Find where the given text appears and provide that cell's center as (X, Y) coordinate. 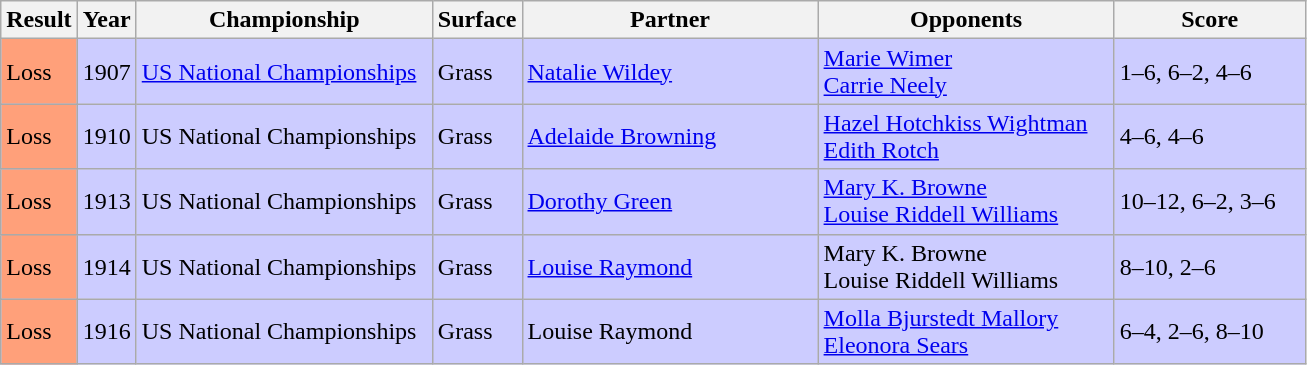
Result (39, 20)
4–6, 4–6 (1210, 136)
1–6, 6–2, 4–6 (1210, 72)
Dorothy Green (670, 202)
Championship (284, 20)
Marie Wimer Carrie Neely (966, 72)
1916 (106, 332)
10–12, 6–2, 3–6 (1210, 202)
Molla Bjurstedt Mallory Eleonora Sears (966, 332)
Adelaide Browning (670, 136)
Surface (477, 20)
Hazel Hotchkiss Wightman Edith Rotch (966, 136)
Partner (670, 20)
Natalie Wildey (670, 72)
1910 (106, 136)
8–10, 2–6 (1210, 266)
1907 (106, 72)
Opponents (966, 20)
1914 (106, 266)
Score (1210, 20)
Year (106, 20)
6–4, 2–6, 8–10 (1210, 332)
1913 (106, 202)
